Scan for the cell matching the given text and deliver its (x, y) coordinate at center. 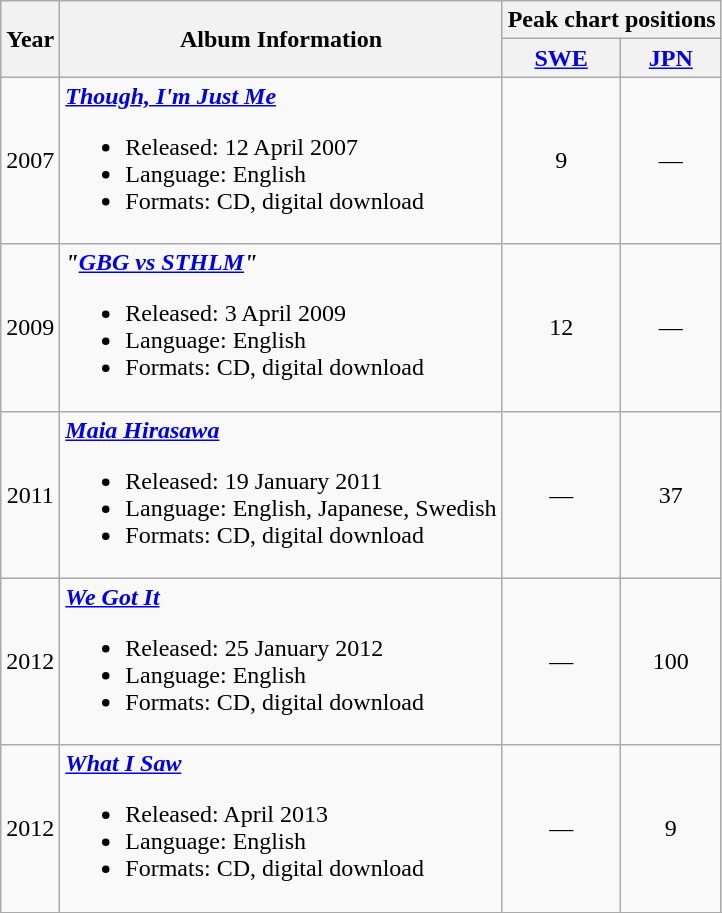
2011 (30, 494)
37 (670, 494)
2009 (30, 328)
Though, I'm Just MeReleased: 12 April 2007Language: EnglishFormats: CD, digital download (281, 160)
Maia HirasawaReleased: 19 January 2011Language: English, Japanese, SwedishFormats: CD, digital download (281, 494)
JPN (670, 58)
12 (561, 328)
Year (30, 39)
Peak chart positions (612, 20)
SWE (561, 58)
We Got ItReleased: 25 January 2012Language: EnglishFormats: CD, digital download (281, 662)
What I SawReleased: April 2013Language: EnglishFormats: CD, digital download (281, 828)
2007 (30, 160)
Album Information (281, 39)
"GBG vs STHLM"Released: 3 April 2009Language: EnglishFormats: CD, digital download (281, 328)
100 (670, 662)
